Extract the (X, Y) coordinate from the center of the cell holding the provided text.  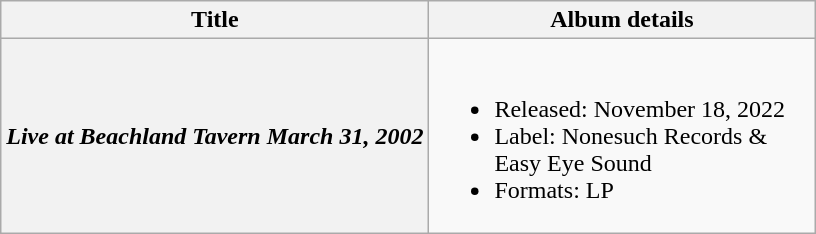
Live at Beachland Tavern March 31, 2002 (215, 136)
Album details (622, 20)
Title (215, 20)
Released: November 18, 2022Label: Nonesuch Records & Easy Eye SoundFormats: LP (622, 136)
